Determine the (x, y) coordinate at the center of the cell enclosing the given text.  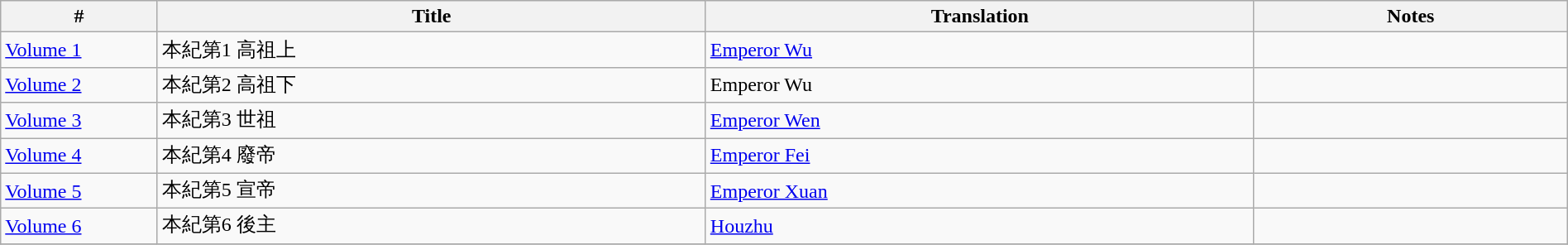
Notes (1411, 17)
Houzhu (979, 227)
Emperor Wen (979, 121)
# (79, 17)
Volume 4 (79, 156)
Volume 6 (79, 227)
本紀第5 宣帝 (432, 190)
Title (432, 17)
本紀第4 廢帝 (432, 156)
本紀第2 高祖下 (432, 84)
本紀第3 世祖 (432, 121)
本紀第1 高祖上 (432, 50)
Volume 2 (79, 84)
Emperor Xuan (979, 190)
Translation (979, 17)
Volume 5 (79, 190)
Emperor Fei (979, 156)
本紀第6 後主 (432, 227)
Volume 1 (79, 50)
Volume 3 (79, 121)
